Identify which cell holds the provided text, then report its [X, Y] central coordinate. 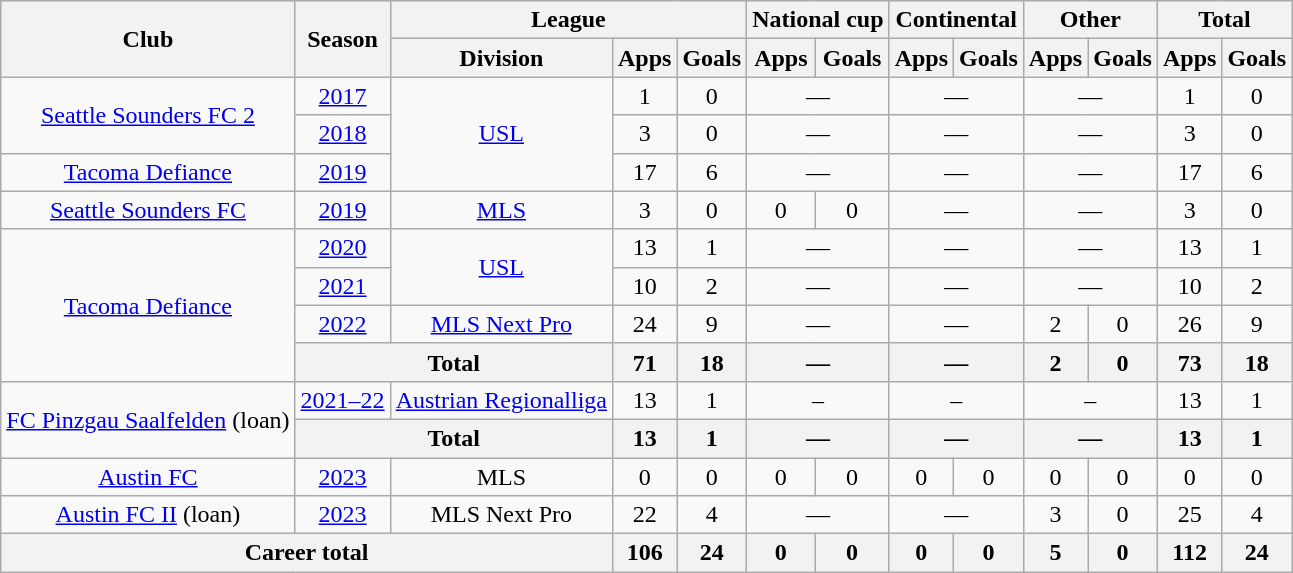
Club [148, 39]
Seattle Sounders FC 2 [148, 115]
Career total [307, 553]
Austin FC II (loan) [148, 515]
25 [1189, 515]
Continental [956, 20]
2022 [342, 324]
22 [644, 515]
Season [342, 39]
Austin FC [148, 477]
106 [644, 553]
League [568, 20]
Austrian Regionalliga [501, 400]
26 [1189, 324]
FC Pinzgau Saalfelden (loan) [148, 419]
2018 [342, 134]
5 [1055, 553]
71 [644, 362]
2020 [342, 248]
Division [501, 58]
Other [1090, 20]
112 [1189, 553]
National cup [818, 20]
2021–22 [342, 400]
73 [1189, 362]
2017 [342, 96]
Seattle Sounders FC [148, 210]
2021 [342, 286]
